Identify which cell holds the provided text, then report its [X, Y] central coordinate. 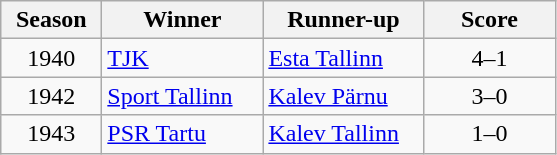
Kalev Tallinn [344, 134]
Kalev Pärnu [344, 96]
Score [490, 20]
3–0 [490, 96]
4–1 [490, 58]
1942 [52, 96]
TJK [182, 58]
Runner-up [344, 20]
PSR Tartu [182, 134]
Sport Tallinn [182, 96]
1940 [52, 58]
1–0 [490, 134]
Season [52, 20]
Winner [182, 20]
1943 [52, 134]
Esta Tallinn [344, 58]
